For the text-containing cell, return its midpoint in [X, Y] coordinate format. 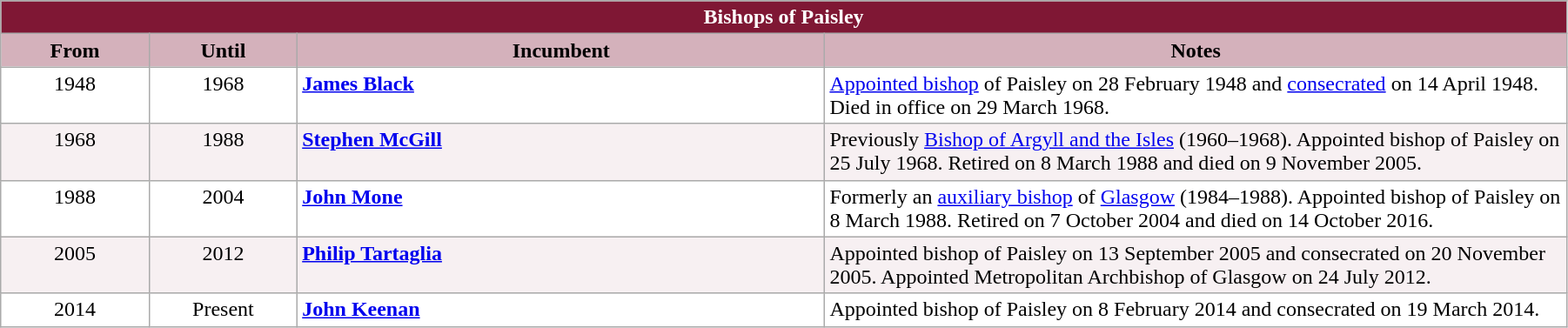
Stephen McGill [561, 151]
Appointed bishop of Paisley on 13 September 2005 and consecrated on 20 November 2005. Appointed Metropolitan Archbishop of Glasgow on 24 July 2012. [1196, 264]
Bishops of Paisley [784, 17]
Philip Tartaglia [561, 264]
2005 [75, 264]
Incumbent [561, 50]
2012 [223, 264]
Appointed bishop of Paisley on 28 February 1948 and consecrated on 14 April 1948. Died in office on 29 March 1968. [1196, 96]
2004 [223, 209]
Appointed bishop of Paisley on 8 February 2014 and consecrated on 19 March 2014. [1196, 310]
2014 [75, 310]
James Black [561, 96]
John Mone [561, 209]
Present [223, 310]
1948 [75, 96]
Until [223, 50]
Notes [1196, 50]
John Keenan [561, 310]
From [75, 50]
